Provide the (x, y) coordinate of the cell's center where the given text is located.  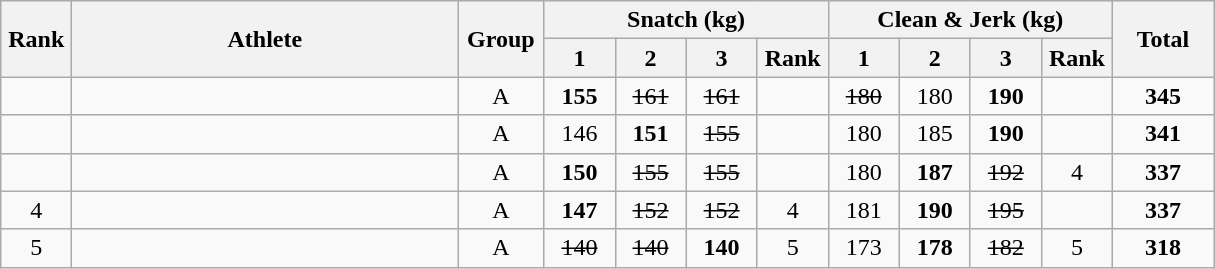
187 (934, 172)
345 (1162, 96)
146 (580, 134)
318 (1162, 248)
195 (1006, 210)
150 (580, 172)
147 (580, 210)
Clean & Jerk (kg) (970, 20)
151 (650, 134)
341 (1162, 134)
Athlete (265, 39)
Group (501, 39)
Snatch (kg) (686, 20)
173 (864, 248)
192 (1006, 172)
Total (1162, 39)
185 (934, 134)
181 (864, 210)
178 (934, 248)
182 (1006, 248)
